Locate the cell with the specified text and output its [x, y] center coordinate. 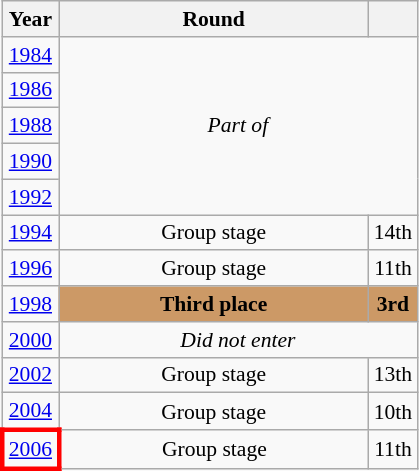
1988 [30, 126]
3rd [394, 304]
2000 [30, 340]
Third place [214, 304]
13th [394, 375]
1998 [30, 304]
1986 [30, 90]
2004 [30, 412]
Round [214, 19]
Part of [238, 126]
10th [394, 412]
Year [30, 19]
1984 [30, 55]
14th [394, 233]
1992 [30, 197]
2006 [30, 450]
2002 [30, 375]
Did not enter [238, 340]
1994 [30, 233]
1990 [30, 162]
1996 [30, 269]
